Identify which cell holds the provided text, then report its [x, y] central coordinate. 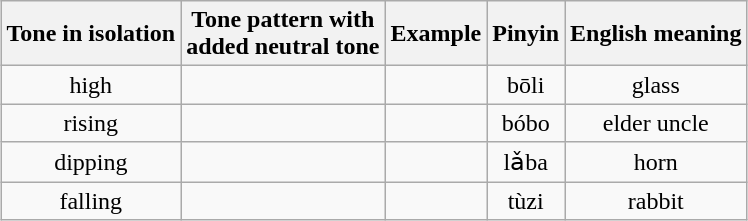
glass [656, 85]
English meaning [656, 34]
rising [91, 123]
falling [91, 201]
high [91, 85]
elder uncle [656, 123]
bōli [526, 85]
Tone in isolation [91, 34]
Example [436, 34]
rabbit [656, 201]
bóbo [526, 123]
horn [656, 162]
Pinyin [526, 34]
lǎba [526, 162]
dipping [91, 162]
Tone pattern withadded neutral tone [283, 34]
tùzi [526, 201]
